For the text-containing cell, return its midpoint in [X, Y] coordinate format. 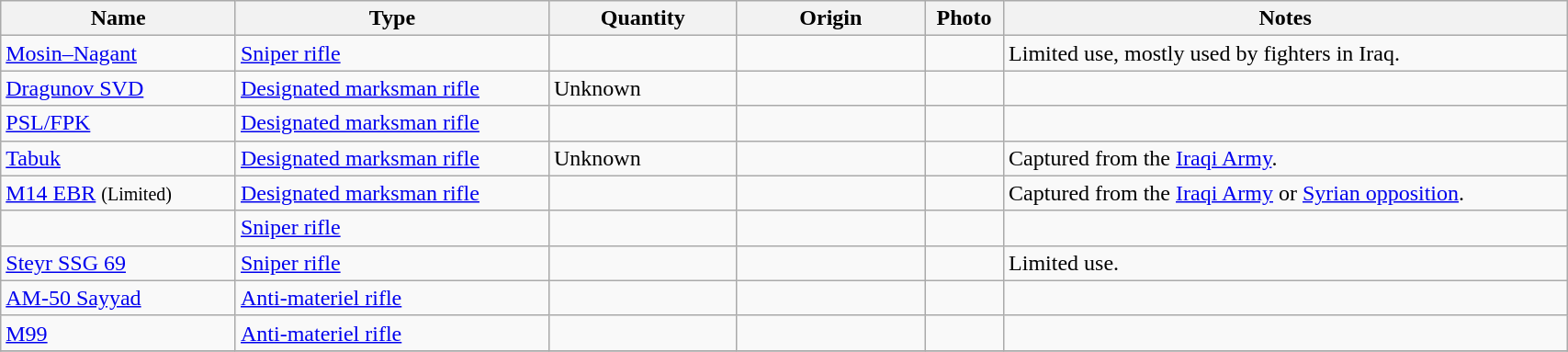
Photo [964, 18]
Captured from the Iraqi Army. [1286, 158]
Dragunov SVD [118, 88]
M99 [118, 333]
M14 EBR (Limited) [118, 193]
Limited use. [1286, 263]
Steyr SSG 69 [118, 263]
PSL/FPK [118, 123]
Mosin–Nagant [118, 53]
Tabuk [118, 158]
AM-50 Sayyad [118, 298]
Notes [1286, 18]
Type [391, 18]
Captured from the Iraqi Army or Syrian opposition. [1286, 193]
Origin [830, 18]
Limited use, mostly used by fighters in Iraq. [1286, 53]
Name [118, 18]
Quantity [643, 18]
